Search for the cell housing the specified text and yield its (x, y) center coordinate. 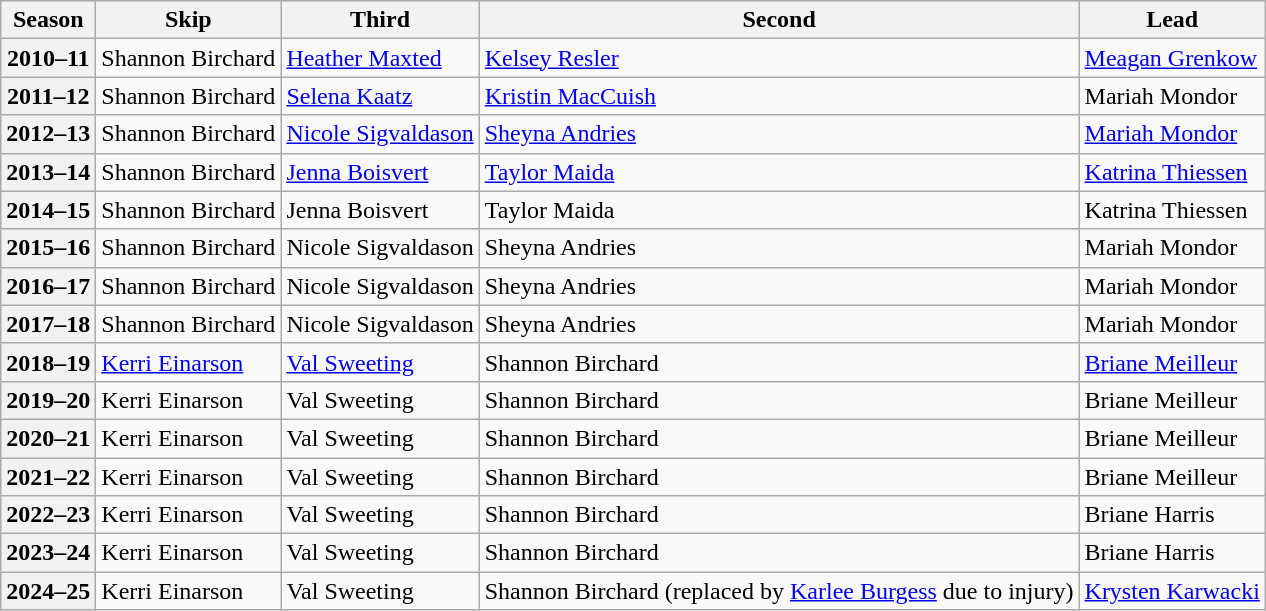
2015–16 (48, 248)
2012–13 (48, 134)
Shannon Birchard (replaced by Karlee Burgess due to injury) (779, 591)
2017–18 (48, 324)
Kelsey Resler (779, 58)
2013–14 (48, 172)
Season (48, 20)
2019–20 (48, 400)
2021–22 (48, 477)
2022–23 (48, 515)
Skip (188, 20)
Meagan Grenkow (1172, 58)
Krysten Karwacki (1172, 591)
2010–11 (48, 58)
Heather Maxted (380, 58)
Second (779, 20)
Lead (1172, 20)
2011–12 (48, 96)
2020–21 (48, 438)
2016–17 (48, 286)
Kristin MacCuish (779, 96)
2023–24 (48, 553)
Selena Kaatz (380, 96)
Third (380, 20)
2024–25 (48, 591)
2014–15 (48, 210)
2018–19 (48, 362)
